Scan for the cell matching the given text and deliver its [x, y] coordinate at center. 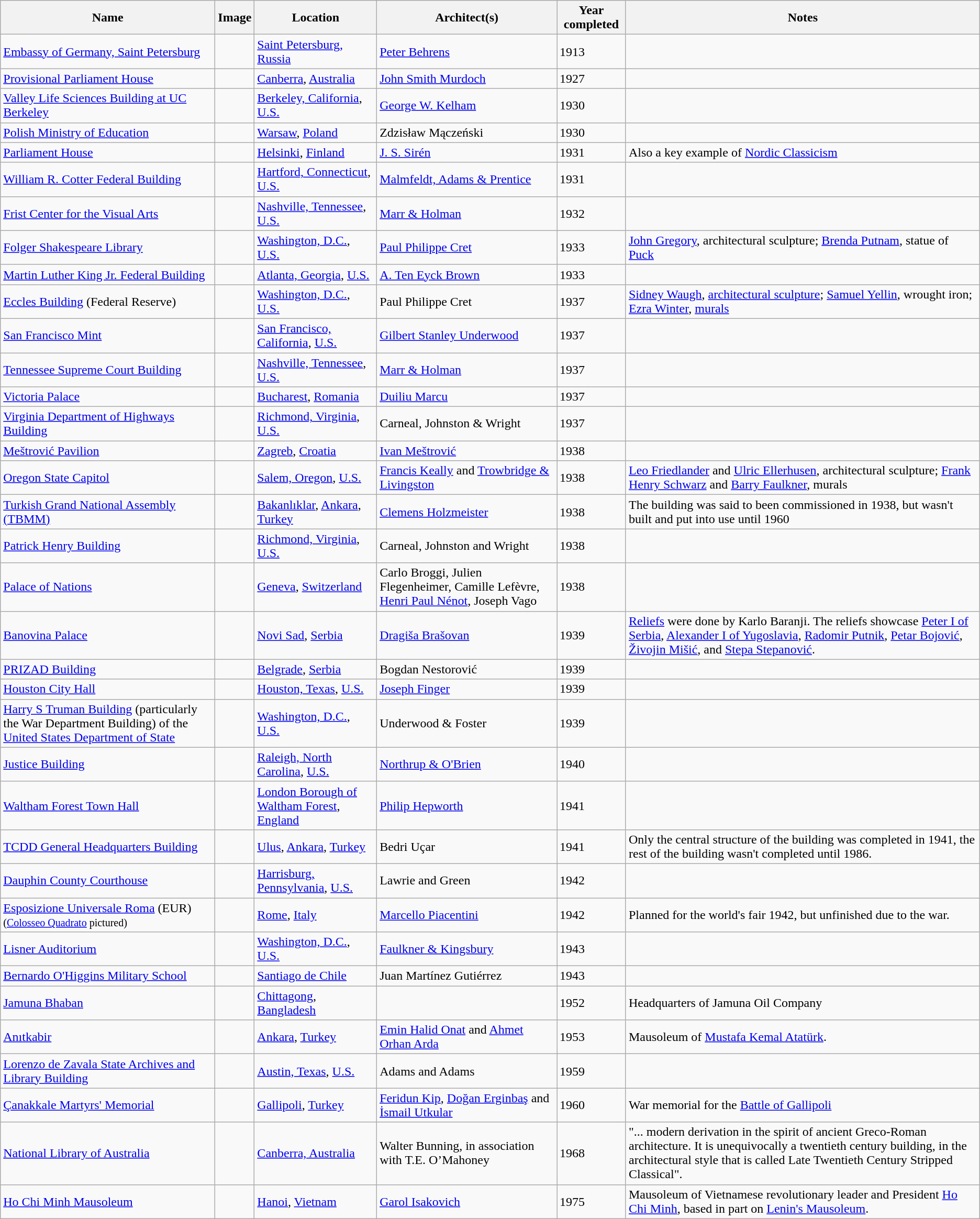
Image [235, 18]
William R. Cotter Federal Building [108, 179]
Bogdan Nestorović [467, 669]
Santiago de Chile [316, 976]
Location [316, 18]
Oregon State Capitol [108, 478]
1952 [592, 1003]
Underwood & Foster [467, 723]
Martin Luther King Jr. Federal Building [108, 274]
Lisner Auditorium [108, 949]
Malmfeldt, Adams & Prentice [467, 179]
Houston City Hall [108, 689]
Parliament House [108, 152]
Justice Building [108, 764]
Tennessee Supreme Court Building [108, 370]
Berkeley, California, U.S. [316, 106]
Helsinki, Finland [316, 152]
Faulkner & Kingsbury [467, 949]
Victoria Palace [108, 397]
Zdzisław Mączeński [467, 132]
Mausoleum of Mustafa Kemal Atatürk. [803, 1037]
Chittagong, Bangladesh [316, 1003]
1975 [592, 1201]
Saint Petersburg, Russia [316, 51]
Ulus, Ankara, Turkey [316, 846]
Zagreb, Croatia [316, 451]
Esposizione Universale Roma (EUR)(Colosseo Quadrato pictured) [108, 914]
1913 [592, 51]
Hartford, Connecticut, U.S. [316, 179]
J. S. Sirén [467, 152]
National Library of Australia [108, 1153]
Clemens Holzmeister [467, 512]
Turkish Grand National Assembly (TBMM) [108, 512]
PRIZAD Building [108, 669]
1960 [592, 1105]
Joseph Finger [467, 689]
Anıtkabir [108, 1037]
Embassy of Germany, Saint Petersburg [108, 51]
Leo Friedlander and Ulric Ellerhusen, architectural sculpture; Frank Henry Schwarz and Barry Faulkner, murals [803, 478]
Harry S Truman Building (particularly the War Department Building) of the United States Department of State [108, 723]
War memorial for the Battle of Gallipoli [803, 1105]
John Gregory, architectural sculpture; Brenda Putnam, statue of Puck [803, 247]
Francis Keally and Trowbridge & Livingston [467, 478]
Belgrade, Serbia [316, 669]
Feridun Kip, Doğan Erginbaş and İsmail Utkular [467, 1105]
A. Ten Eyck Brown [467, 274]
Philip Hepworth [467, 805]
Carneal, Johnston and Wright [467, 546]
Bedri Uçar [467, 846]
Adams and Adams [467, 1071]
Rome, Italy [316, 914]
Meštrović Pavilion [108, 451]
TCDD General Headquarters Building [108, 846]
Valley Life Sciences Building at UC Berkeley [108, 106]
The building was said to been commissioned in 1938, but wasn't built and put into use until 1960 [803, 512]
Dauphin County Courthouse [108, 881]
Frist Center for the Visual Arts [108, 214]
Gallipoli, Turkey [316, 1105]
Duiliu Marcu [467, 397]
Dragiša Brašovan [467, 635]
Banovina Palace [108, 635]
1927 [592, 79]
Mausoleum of Vietnamese revolutionary leader and President Ho Chi Minh, based in part on Lenin's Mausoleum. [803, 1201]
Architect(s) [467, 18]
Sidney Waugh, architectural sculpture; Samuel Yellin, wrought iron; Ezra Winter, murals [803, 302]
Geneva, Switzerland [316, 587]
Warsaw, Poland [316, 132]
Name [108, 18]
Juan Martínez Gutiérrez [467, 976]
Polish Ministry of Education [108, 132]
Palace of Nations [108, 587]
Walter Bunning, in association with T.E. O’Mahoney [467, 1153]
John Smith Murdoch [467, 79]
Carlo Broggi, Julien Flegenheimer, Camille Lefèvre, Henri Paul Nénot, Joseph Vago [467, 587]
Houston, Texas, U.S. [316, 689]
Ivan Meštrović [467, 451]
Year completed [592, 18]
Eccles Building (Federal Reserve) [108, 302]
Peter Behrens [467, 51]
Austin, Texas, U.S. [316, 1071]
San Francisco, California, U.S. [316, 335]
Harrisburg, Pennsylvania, U.S. [316, 881]
Bernardo O'Higgins Military School [108, 976]
Ho Chi Minh Mausoleum [108, 1201]
Gilbert Stanley Underwood [467, 335]
Emin Halid Onat and Ahmet Orhan Arda [467, 1037]
Northrup & O'Brien [467, 764]
Lawrie and Green [467, 881]
1968 [592, 1153]
Lorenzo de Zavala State Archives and Library Building [108, 1071]
Salem, Oregon, U.S. [316, 478]
Notes [803, 18]
Çanakkale Martyrs' Memorial [108, 1105]
Raleigh, North Carolina, U.S. [316, 764]
Waltham Forest Town Hall [108, 805]
Marcello Piacentini [467, 914]
Ankara, Turkey [316, 1037]
Carneal, Johnston & Wright [467, 424]
Hanoi, Vietnam [316, 1201]
Also a key example of Nordic Classicism [803, 152]
Bakanlıklar, Ankara, Turkey [316, 512]
Folger Shakespeare Library [108, 247]
Garol Isakovich [467, 1201]
1932 [592, 214]
George W. Kelham [467, 106]
Patrick Henry Building [108, 546]
London Borough of Waltham Forest, England [316, 805]
Bucharest, Romania [316, 397]
Atlanta, Georgia, U.S. [316, 274]
San Francisco Mint [108, 335]
Novi Sad, Serbia [316, 635]
Headquarters of Jamuna Oil Company [803, 1003]
Virginia Department of Highways Building [108, 424]
Provisional Parliament House [108, 79]
Planned for the world's fair 1942, but unfinished due to the war. [803, 914]
1959 [592, 1071]
1940 [592, 764]
Only the central structure of the building was completed in 1941, the rest of the building wasn't completed until 1986. [803, 846]
Jamuna Bhaban [108, 1003]
1953 [592, 1037]
